Scan for the cell matching the given text and deliver its (x, y) coordinate at center. 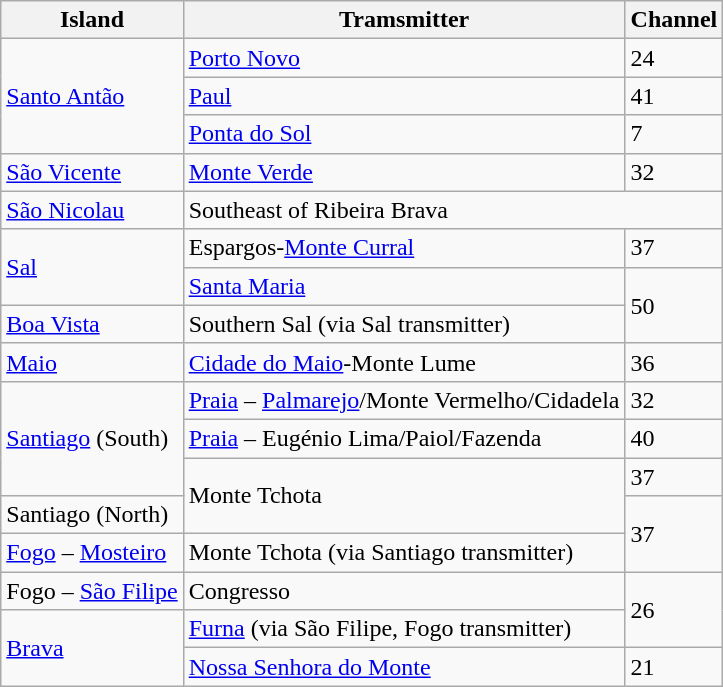
Ponta do Sol (404, 134)
Maio (92, 362)
21 (674, 667)
Island (92, 20)
Nossa Senhora do Monte (404, 667)
Praia – Palmarejo/Monte Vermelho/Cidadela (404, 400)
Channel (674, 20)
Southeast of Ribeira Brava (453, 210)
Paul (404, 96)
Sal (92, 267)
Porto Novo (404, 58)
São Vicente (92, 172)
40 (674, 438)
Fogo – Mosteiro (92, 553)
Boa Vista (92, 324)
Santiago (South) (92, 438)
Cidade do Maio-Monte Lume (404, 362)
Tramsmitter (404, 20)
Santiago (North) (92, 515)
Monte Tchota (via Santiago transmitter) (404, 553)
Praia – Eugénio Lima/Paiol/Fazenda (404, 438)
Congresso (404, 591)
São Nicolau (92, 210)
Espargos-Monte Curral (404, 248)
Monte Tchota (404, 496)
Furna (via São Filipe, Fogo transmitter) (404, 629)
Fogo – São Filipe (92, 591)
26 (674, 610)
Brava (92, 648)
50 (674, 305)
36 (674, 362)
Southern Sal (via Sal transmitter) (404, 324)
41 (674, 96)
7 (674, 134)
Monte Verde (404, 172)
Santo Antão (92, 96)
24 (674, 58)
Santa Maria (404, 286)
